Find where the given text appears and provide that cell's center as (x, y) coordinate. 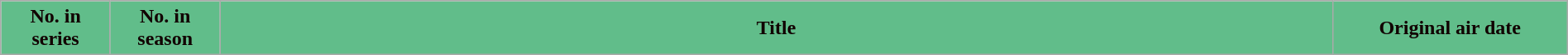
No. inseason (165, 28)
Original air date (1450, 28)
No. inseries (56, 28)
Title (776, 28)
